Identify which cell holds the provided text, then report its [X, Y] central coordinate. 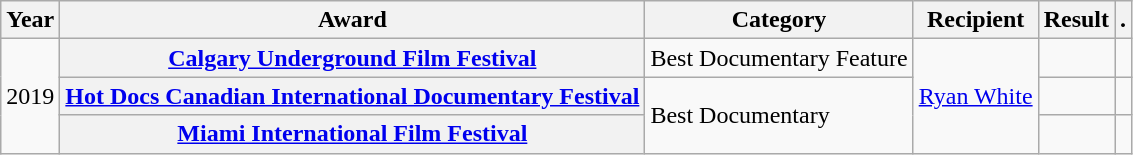
Best Documentary Feature [779, 58]
Best Documentary [779, 115]
Ryan White [976, 96]
Year [30, 20]
Calgary Underground Film Festival [352, 58]
. [1124, 20]
2019 [30, 96]
Category [779, 20]
Result [1076, 20]
Hot Docs Canadian International Documentary Festival [352, 96]
Miami International Film Festival [352, 134]
Recipient [976, 20]
Award [352, 20]
